Return (x, y) of the center of cell containing provided text 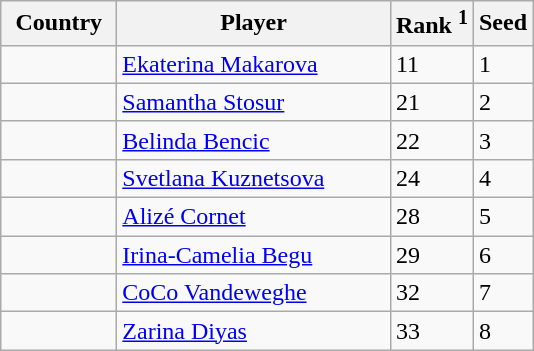
29 (432, 255)
Irina-Camelia Begu (254, 255)
3 (502, 140)
4 (502, 178)
11 (432, 64)
Country (59, 24)
28 (432, 217)
7 (502, 293)
Zarina Diyas (254, 331)
5 (502, 217)
24 (432, 178)
Ekaterina Makarova (254, 64)
21 (432, 102)
8 (502, 331)
Seed (502, 24)
1 (502, 64)
Belinda Bencic (254, 140)
22 (432, 140)
6 (502, 255)
Svetlana Kuznetsova (254, 178)
Rank 1 (432, 24)
CoCo Vandeweghe (254, 293)
Player (254, 24)
Samantha Stosur (254, 102)
32 (432, 293)
2 (502, 102)
33 (432, 331)
Alizé Cornet (254, 217)
